Search for the cell housing the specified text and yield its [X, Y] center coordinate. 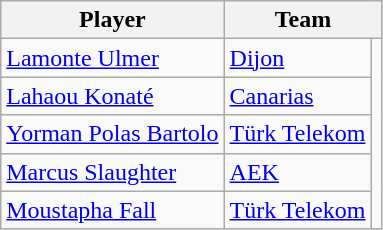
Canarias [298, 96]
Yorman Polas Bartolo [112, 134]
AEK [298, 172]
Lahaou Konaté [112, 96]
Player [112, 20]
Marcus Slaughter [112, 172]
Moustapha Fall [112, 210]
Lamonte Ulmer [112, 58]
Dijon [298, 58]
Team [303, 20]
